Extract the (X, Y) coordinate from the center of the cell holding the provided text.  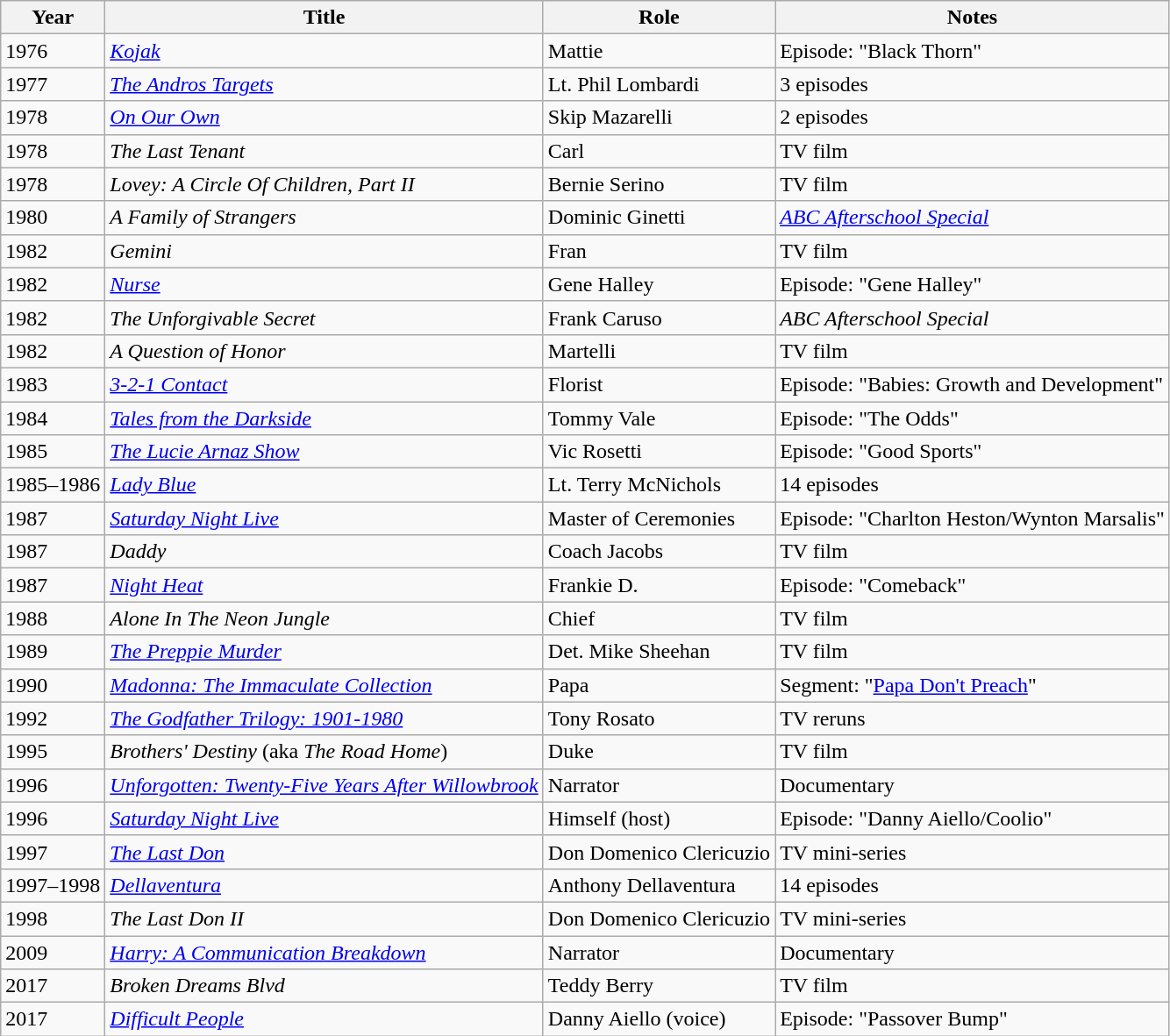
Lovey: A Circle Of Children, Part II (325, 184)
Himself (host) (659, 818)
Frank Caruso (659, 318)
3 episodes (973, 84)
1985 (53, 452)
1983 (53, 384)
Episode: "The Odds" (973, 418)
Anthony Dellaventura (659, 885)
The Andros Targets (325, 84)
A Family of Strangers (325, 218)
1985–1986 (53, 485)
Broken Dreams Blvd (325, 986)
Fran (659, 251)
Year (53, 18)
Skip Mazarelli (659, 118)
Dellaventura (325, 885)
Chief (659, 618)
Coach Jacobs (659, 552)
Harry: A Communication Breakdown (325, 952)
1989 (53, 652)
Segment: "Papa Don't Preach" (973, 685)
Lt. Terry McNichols (659, 485)
Det. Mike Sheehan (659, 652)
Carl (659, 151)
1997–1998 (53, 885)
1990 (53, 685)
Bernie Serino (659, 184)
Episode: "Comeback" (973, 585)
Master of Ceremonies (659, 518)
1995 (53, 752)
Mattie (659, 51)
1980 (53, 218)
The Unforgivable Secret (325, 318)
Night Heat (325, 585)
1984 (53, 418)
Difficult People (325, 1019)
A Question of Honor (325, 351)
Episode: "Good Sports" (973, 452)
The Last Don II (325, 918)
1992 (53, 718)
Episode: "Babies: Growth and Development" (973, 384)
TV reruns (973, 718)
The Godfather Trilogy: 1901-1980 (325, 718)
Vic Rosetti (659, 452)
Title (325, 18)
Episode: "Passover Bump" (973, 1019)
Lady Blue (325, 485)
Dominic Ginetti (659, 218)
Unforgotten: Twenty-Five Years After Willowbrook (325, 785)
1988 (53, 618)
Episode: "Black Thorn" (973, 51)
Episode: "Charlton Heston/Wynton Marsalis" (973, 518)
The Last Tenant (325, 151)
Tony Rosato (659, 718)
Episode: "Danny Aiello/Coolio" (973, 818)
1976 (53, 51)
Episode: "Gene Halley" (973, 284)
On Our Own (325, 118)
Teddy Berry (659, 986)
Role (659, 18)
1998 (53, 918)
Tales from the Darkside (325, 418)
Notes (973, 18)
Lt. Phil Lombardi (659, 84)
Nurse (325, 284)
Alone In The Neon Jungle (325, 618)
Martelli (659, 351)
Duke (659, 752)
Madonna: The Immaculate Collection (325, 685)
2 episodes (973, 118)
Frankie D. (659, 585)
Florist (659, 384)
The Preppie Murder (325, 652)
Tommy Vale (659, 418)
2009 (53, 952)
Brothers' Destiny (aka The Road Home) (325, 752)
Danny Aiello (voice) (659, 1019)
The Last Don (325, 852)
Papa (659, 685)
1997 (53, 852)
Gemini (325, 251)
1977 (53, 84)
Gene Halley (659, 284)
3-2-1 Contact (325, 384)
Kojak (325, 51)
The Lucie Arnaz Show (325, 452)
Daddy (325, 552)
